Identify which cell holds the provided text, then report its (X, Y) central coordinate. 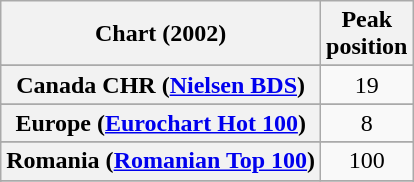
Canada CHR (Nielsen BDS) (161, 85)
Chart (2002) (161, 34)
19 (367, 85)
8 (367, 123)
Romania (Romanian Top 100) (161, 161)
Peakposition (367, 34)
Europe (Eurochart Hot 100) (161, 123)
100 (367, 161)
